For the text-containing cell, return its midpoint in [X, Y] coordinate format. 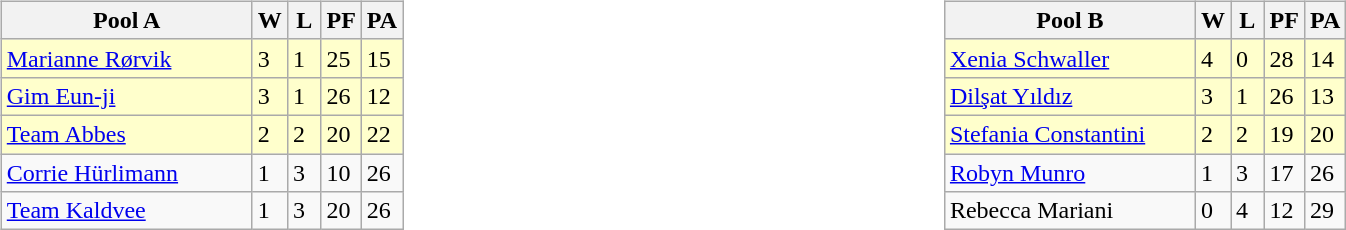
Stefania Constantini [1070, 134]
Gim Eun-ji [126, 96]
14 [1324, 58]
Pool B [1070, 20]
17 [1284, 173]
15 [382, 58]
Corrie Hürlimann [126, 173]
Rebecca Mariani [1070, 211]
10 [341, 173]
Dilşat Yıldız [1070, 96]
25 [341, 58]
Pool A [126, 20]
Marianne Rørvik [126, 58]
Xenia Schwaller [1070, 58]
Team Kaldvee [126, 211]
Robyn Munro [1070, 173]
29 [1324, 211]
28 [1284, 58]
19 [1284, 134]
Team Abbes [126, 134]
22 [382, 134]
13 [1324, 96]
